Return (X, Y) of the center of cell containing provided text 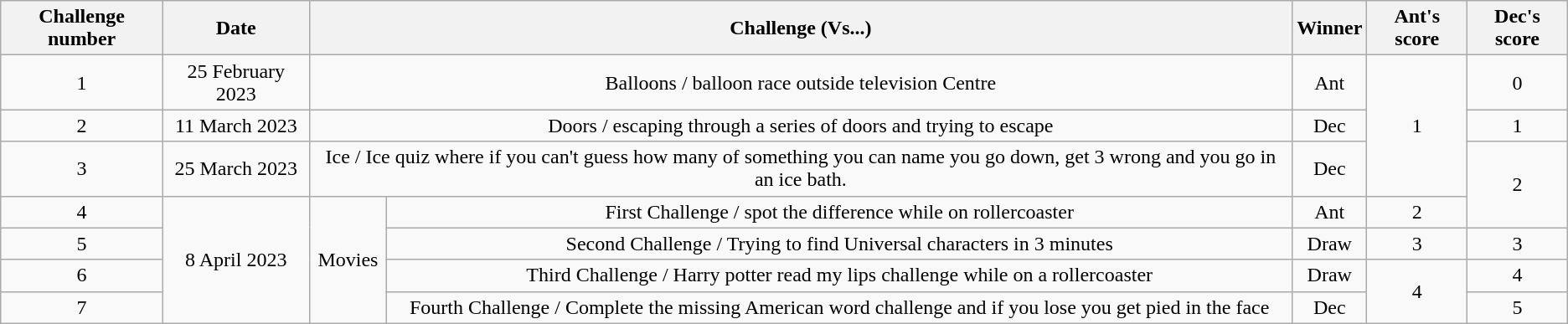
Movies (348, 260)
Dec's score (1518, 28)
25 March 2023 (236, 169)
25 February 2023 (236, 82)
Second Challenge / Trying to find Universal characters in 3 minutes (839, 244)
Date (236, 28)
First Challenge / spot the difference while on rollercoaster (839, 212)
Balloons / balloon race outside television Centre (801, 82)
Challenge number (82, 28)
8 April 2023 (236, 260)
Fourth Challenge / Complete the missing American word challenge and if you lose you get pied in the face (839, 307)
Challenge (Vs...) (801, 28)
Winner (1330, 28)
0 (1518, 82)
Third Challenge / Harry potter read my lips challenge while on a rollercoaster (839, 275)
Doors / escaping through a series of doors and trying to escape (801, 126)
7 (82, 307)
11 March 2023 (236, 126)
6 (82, 275)
Ice / Ice quiz where if you can't guess how many of something you can name you go down, get 3 wrong and you go in an ice bath. (801, 169)
Ant's score (1417, 28)
